Identify which cell holds the provided text, then report its (x, y) central coordinate. 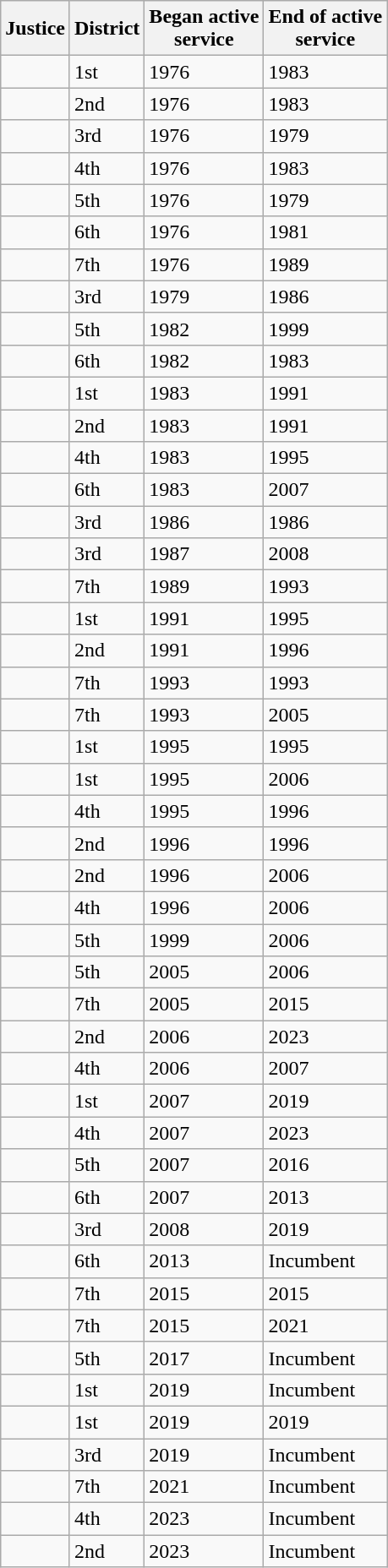
End of activeservice (325, 29)
Began activeservice (205, 29)
Justice (36, 29)
District (107, 29)
1981 (325, 232)
1987 (205, 554)
2016 (325, 1165)
2017 (205, 1358)
